Return the (x, y) coordinate for the center point of the cell that contains the specified text.  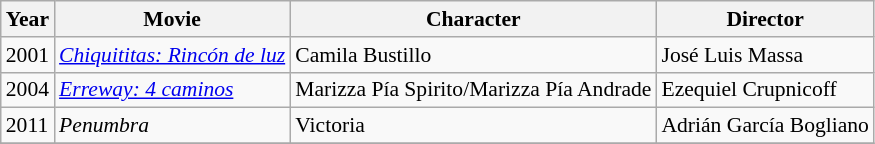
Year (28, 19)
Director (765, 19)
José Luis Massa (765, 55)
Ezequiel Crupnicoff (765, 90)
Chiquititas: Rincón de luz (172, 55)
Erreway: 4 caminos (172, 90)
2004 (28, 90)
Marizza Pía Spirito/Marizza Pía Andrade (473, 90)
Character (473, 19)
Victoria (473, 126)
Movie (172, 19)
Camila Bustillo (473, 55)
Adrián García Bogliano (765, 126)
2011 (28, 126)
2001 (28, 55)
Penumbra (172, 126)
